Pinpoint the cell where the given text exists, returning its [X, Y] midpoint coordinate. 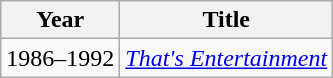
1986–1992 [60, 58]
Year [60, 20]
Title [226, 20]
That's Entertainment [226, 58]
